Find where the given text appears and provide that cell's center as [x, y] coordinate. 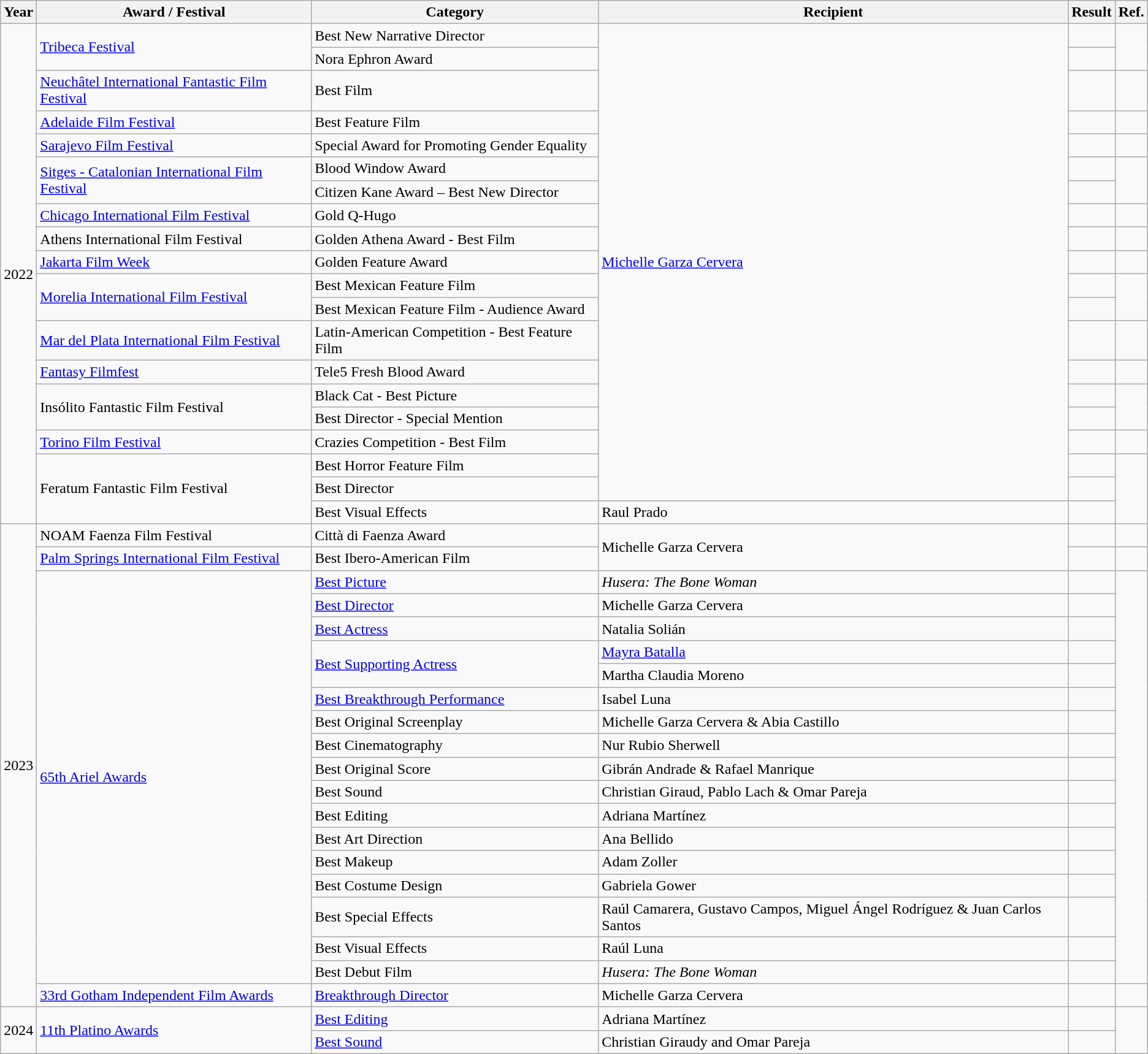
33rd Gotham Independent Film Awards [174, 995]
Mar del Plata International Film Festival [174, 341]
Tribeca Festival [174, 47]
Adelaide Film Festival [174, 122]
Best Debut Film [455, 972]
Christian Giraud, Pablo Lach & Omar Pareja [833, 792]
Best Feature Film [455, 122]
Crazies Competition - Best Film [455, 442]
Best Director - Special Mention [455, 419]
Chicago International Film Festival [174, 215]
Blood Window Award [455, 169]
Isabel Luna [833, 698]
Ref. [1131, 12]
Best Film [455, 91]
Special Award for Promoting Gender Equality [455, 145]
Tele5 Fresh Blood Award [455, 372]
Best Costume Design [455, 885]
Best Supporting Actress [455, 663]
Breakthrough Director [455, 995]
Best Ibero-American Film [455, 559]
Christian Giraudy and Omar Pareja [833, 1042]
Golden Athena Award - Best Film [455, 239]
Best Picture [455, 582]
Recipient [833, 12]
Adam Zoller [833, 862]
11th Platino Awards [174, 1030]
Raúl Camarera, Gustavo Campos, Miguel Ángel Rodríguez & Juan Carlos Santos [833, 917]
NOAM Faenza Film Festival [174, 535]
Martha Claudia Moreno [833, 675]
Città di Faenza Award [455, 535]
Best Mexican Feature Film [455, 285]
Best Actress [455, 628]
Award / Festival [174, 12]
Best Horror Feature Film [455, 465]
Best Original Score [455, 769]
Nur Rubio Sherwell [833, 746]
Best Cinematography [455, 746]
Gabriela Gower [833, 885]
Result [1092, 12]
Sarajevo Film Festival [174, 145]
Best Makeup [455, 862]
2022 [18, 273]
Citizen Kane Award – Best New Director [455, 192]
Best Original Screenplay [455, 722]
Category [455, 12]
Year [18, 12]
2023 [18, 765]
Raul Prado [833, 512]
Torino Film Festival [174, 442]
Athens International Film Festival [174, 239]
Best Mexican Feature Film - Audience Award [455, 308]
Nora Ephron Award [455, 59]
Sitges - Catalonian International Film Festival [174, 180]
Gold Q-Hugo [455, 215]
Latin-American Competition - Best Feature Film [455, 341]
Mayra Batalla [833, 652]
Gibrán Andrade & Rafael Manrique [833, 769]
Black Cat - Best Picture [455, 395]
Best Special Effects [455, 917]
Morelia International Film Festival [174, 297]
65th Ariel Awards [174, 777]
Best New Narrative Director [455, 36]
Natalia Solián [833, 628]
Raúl Luna [833, 949]
Best Art Direction [455, 839]
Jakarta Film Week [174, 262]
Michelle Garza Cervera & Abia Castillo [833, 722]
Insólito Fantastic Film Festival [174, 407]
2024 [18, 1030]
Fantasy Filmfest [174, 372]
Best Breakthrough Performance [455, 698]
Neuchâtel International Fantastic Film Festival [174, 91]
Golden Feature Award [455, 262]
Feratum Fantastic Film Festival [174, 489]
Ana Bellido [833, 839]
Palm Springs International Film Festival [174, 559]
